Determine the [X, Y] coordinate at the center of the cell enclosing the given text.  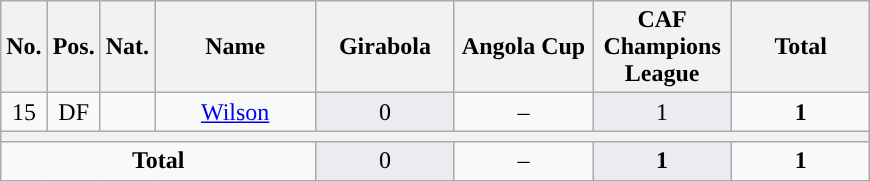
15 [24, 112]
CAF Champions League [662, 47]
No. [24, 47]
Pos. [74, 47]
Girabola [386, 47]
Wilson [236, 112]
Nat. [127, 47]
DF [74, 112]
Name [236, 47]
Angola Cup [524, 47]
